Extract the [X, Y] coordinate from the center of the cell holding the provided text.  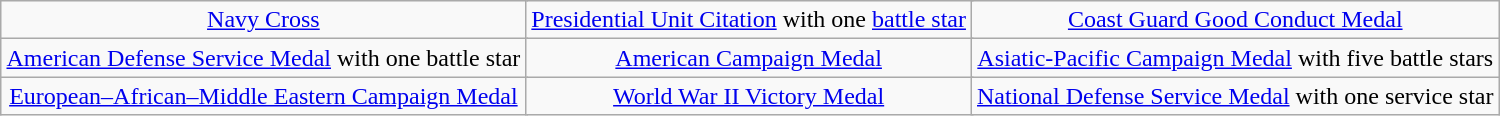
American Defense Service Medal with one battle star [264, 58]
Coast Guard Good Conduct Medal [1235, 20]
National Defense Service Medal with one service star [1235, 96]
European–African–Middle Eastern Campaign Medal [264, 96]
Presidential Unit Citation with one battle star [749, 20]
American Campaign Medal [749, 58]
Navy Cross [264, 20]
Asiatic-Pacific Campaign Medal with five battle stars [1235, 58]
World War II Victory Medal [749, 96]
